Pinpoint the cell where the given text exists, returning its (X, Y) midpoint coordinate. 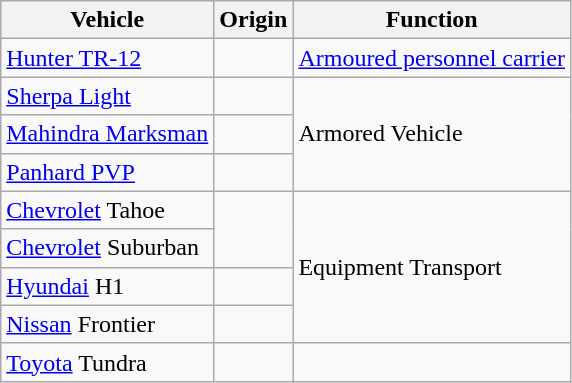
Chevrolet Tahoe (108, 210)
Origin (254, 20)
Equipment Transport (432, 267)
Chevrolet Suburban (108, 248)
Nissan Frontier (108, 324)
Armored Vehicle (432, 134)
Panhard PVP (108, 172)
Armoured personnel carrier (432, 58)
Vehicle (108, 20)
Sherpa Light (108, 96)
Hunter TR-12 (108, 58)
Mahindra Marksman (108, 134)
Hyundai H1 (108, 286)
Toyota Tundra (108, 362)
Function (432, 20)
